Identify which cell holds the provided text, then report its (x, y) central coordinate. 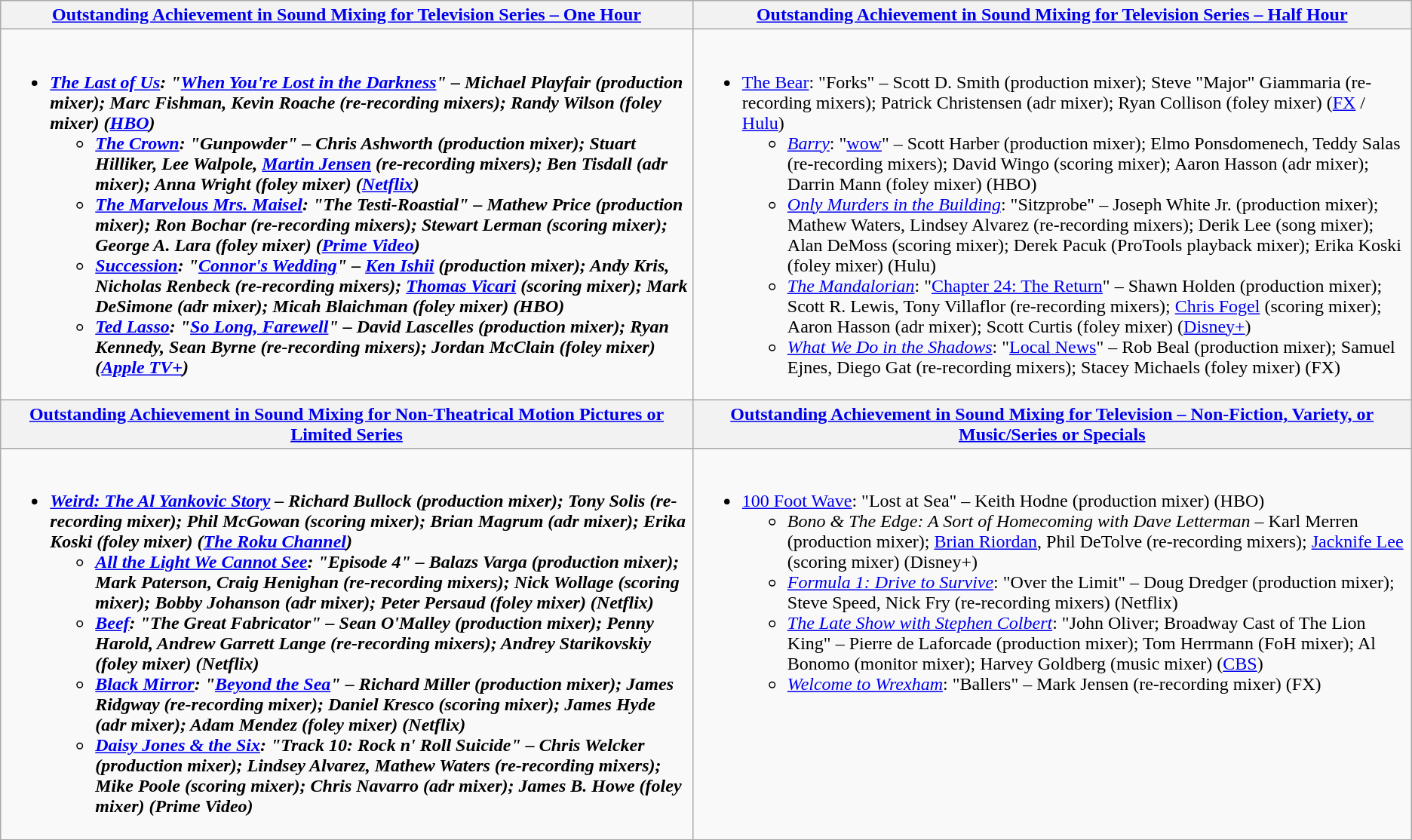
Outstanding Achievement in Sound Mixing for Television – Non-Fiction, Variety, or Music/Series or Specials (1051, 424)
Outstanding Achievement in Sound Mixing for Non-Theatrical Motion Pictures or Limited Series (347, 424)
Outstanding Achievement in Sound Mixing for Television Series – Half Hour (1051, 15)
Outstanding Achievement in Sound Mixing for Television Series – One Hour (347, 15)
